Identify which cell holds the provided text, then report its [X, Y] central coordinate. 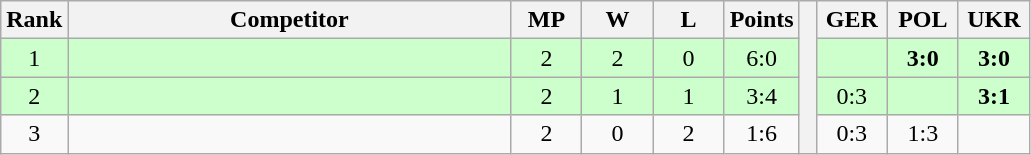
GER [852, 20]
Points [762, 20]
Competitor [290, 20]
UKR [994, 20]
6:0 [762, 58]
3:4 [762, 96]
MP [546, 20]
1:3 [922, 134]
1:6 [762, 134]
3 [34, 134]
W [618, 20]
L [688, 20]
Rank [34, 20]
POL [922, 20]
3:1 [994, 96]
